Output the [x, y] coordinate of the center of the cell containing the given text.  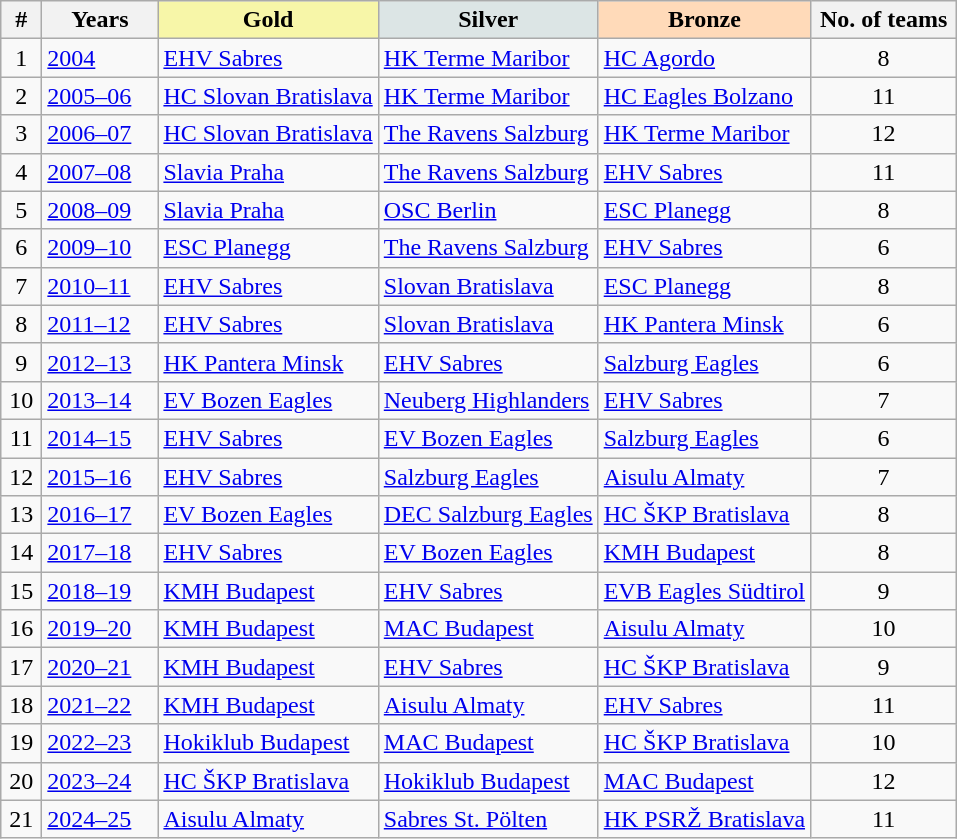
2005–06 [100, 96]
2010–11 [100, 286]
EVB Eagles Südtirol [704, 591]
2024–25 [100, 819]
21 [22, 819]
20 [22, 781]
5 [22, 210]
2009–10 [100, 248]
4 [22, 172]
3 [22, 134]
2008–09 [100, 210]
No. of teams [884, 20]
15 [22, 591]
OSC Berlin [488, 210]
2019–20 [100, 629]
Sabres St. Pölten [488, 819]
DEC Salzburg Eagles [488, 515]
17 [22, 667]
19 [22, 743]
2020–21 [100, 667]
14 [22, 553]
2018–19 [100, 591]
2016–17 [100, 515]
HC Eagles Bolzano [704, 96]
2011–12 [100, 324]
# [22, 20]
18 [22, 705]
2021–22 [100, 705]
2006–07 [100, 134]
2007–08 [100, 172]
Neuberg Highlanders [488, 400]
2 [22, 96]
13 [22, 515]
HK PSRŽ Bratislava [704, 819]
2015–16 [100, 477]
Silver [488, 20]
16 [22, 629]
2004 [100, 58]
2013–14 [100, 400]
2023–24 [100, 781]
2017–18 [100, 553]
HC Agordo [704, 58]
1 [22, 58]
Gold [268, 20]
2012–13 [100, 362]
Years [100, 20]
Bronze [704, 20]
2022–23 [100, 743]
2014–15 [100, 438]
